Return [x, y] of the center of cell containing provided text 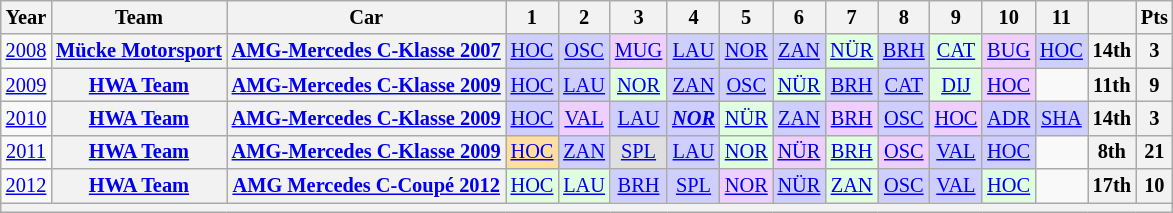
11 [1062, 17]
MUG [638, 51]
8th [1112, 152]
2009 [26, 85]
2011 [26, 152]
AMG Mercedes C-Coupé 2012 [366, 186]
2 [584, 17]
Year [26, 17]
Team [139, 17]
2010 [26, 118]
17th [1112, 186]
21 [1154, 152]
Mücke Motorsport [139, 51]
AMG-Mercedes C-Klasse 2007 [366, 51]
11th [1112, 85]
Car [366, 17]
BUG [1008, 51]
SHA [1062, 118]
6 [800, 17]
DIJ [956, 85]
2008 [26, 51]
ADR [1008, 118]
5 [746, 17]
8 [904, 17]
7 [852, 17]
2012 [26, 186]
1 [532, 17]
4 [694, 17]
Pts [1154, 17]
